Capture the cell that displays the provided text and extract its [X, Y] central coordinate. 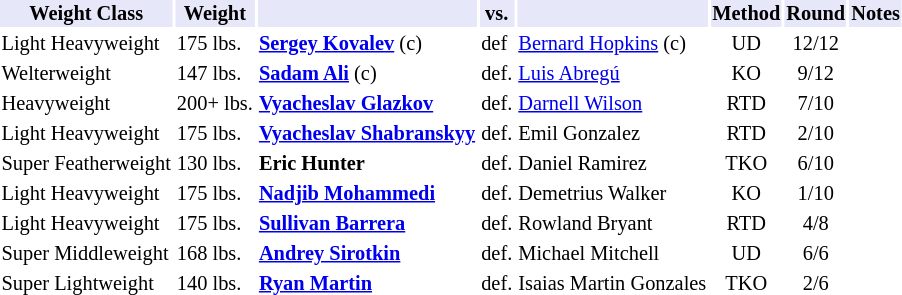
Method [746, 14]
6/6 [816, 254]
Vyacheslav Shabranskyy [366, 134]
Weight Class [86, 14]
Darnell Wilson [612, 104]
4/8 [816, 224]
Andrey Sirotkin [366, 254]
200+ lbs. [214, 104]
Nadjib Mohammedi [366, 194]
Sadam Ali (c) [366, 74]
Super Featherweight [86, 164]
9/12 [816, 74]
12/12 [816, 44]
Demetrius Walker [612, 194]
Notes [876, 14]
Emil Gonzalez [612, 134]
Eric Hunter [366, 164]
Daniel Ramirez [612, 164]
Michael Mitchell [612, 254]
1/10 [816, 194]
6/10 [816, 164]
def [497, 44]
Super Middleweight [86, 254]
2/10 [816, 134]
TKO [746, 164]
Round [816, 14]
7/10 [816, 104]
168 lbs. [214, 254]
Sergey Kovalev (c) [366, 44]
Sullivan Barrera [366, 224]
Luis Abregú [612, 74]
147 lbs. [214, 74]
Vyacheslav Glazkov [366, 104]
Heavyweight [86, 104]
Weight [214, 14]
Rowland Bryant [612, 224]
130 lbs. [214, 164]
Welterweight [86, 74]
Bernard Hopkins (c) [612, 44]
vs. [497, 14]
